Return the (x, y) coordinate for the center point of the cell that contains the specified text.  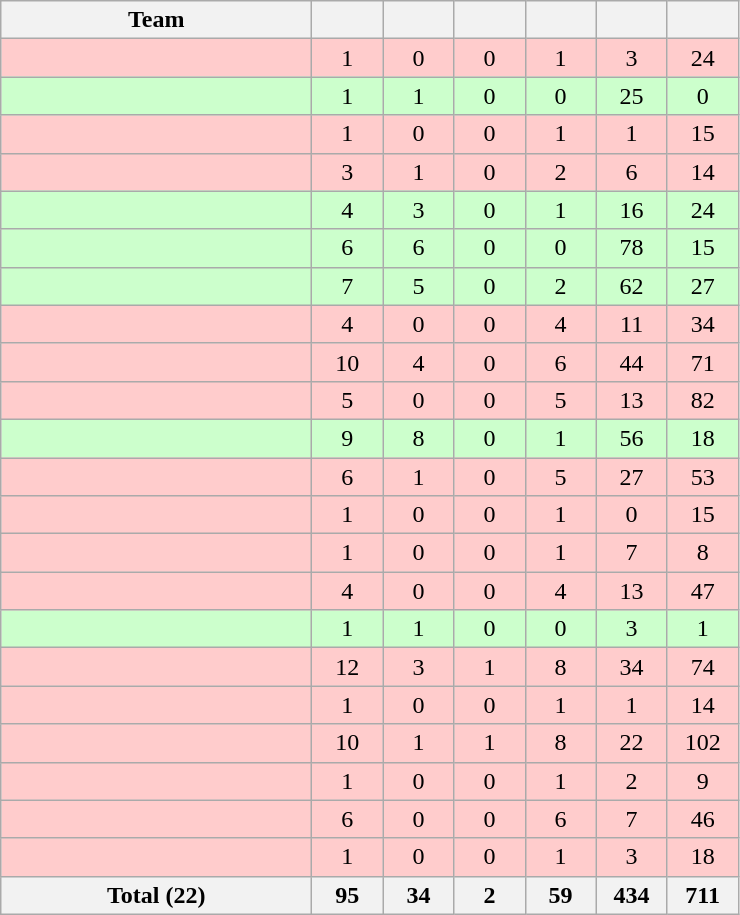
711 (702, 895)
71 (702, 362)
44 (632, 362)
25 (632, 96)
95 (348, 895)
434 (632, 895)
Team (156, 20)
12 (348, 667)
11 (632, 324)
46 (702, 819)
59 (560, 895)
47 (702, 591)
74 (702, 667)
16 (632, 210)
56 (632, 438)
53 (702, 477)
62 (632, 286)
Total (22) (156, 895)
22 (632, 743)
78 (632, 248)
102 (702, 743)
82 (702, 400)
